Output the (x, y) coordinate of the center of the cell containing the given text.  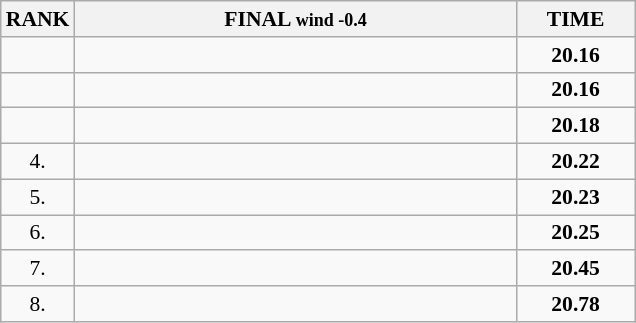
5. (38, 197)
6. (38, 233)
7. (38, 269)
RANK (38, 19)
20.25 (576, 233)
20.22 (576, 162)
FINAL wind -0.4 (295, 19)
20.45 (576, 269)
20.18 (576, 126)
8. (38, 304)
20.78 (576, 304)
20.23 (576, 197)
TIME (576, 19)
4. (38, 162)
